Capture the cell that displays the provided text and extract its [X, Y] central coordinate. 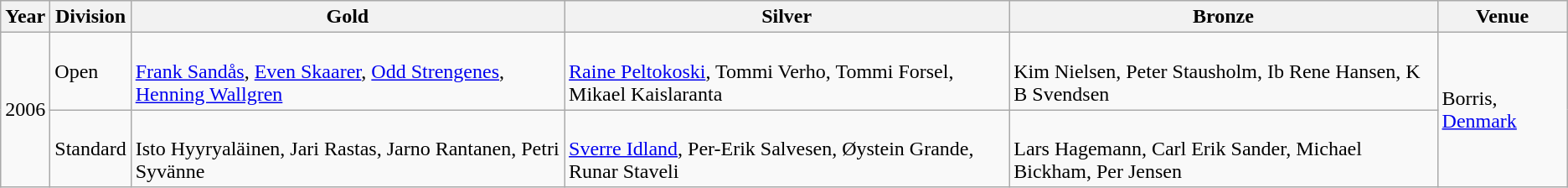
Isto Hyyryaläinen, Jari Rastas, Jarno Rantanen, Petri Syvänne [347, 149]
Bronze [1223, 17]
Year [25, 17]
Frank Sandås, Even Skaarer, Odd Strengenes, Henning Wallgren [347, 71]
Open [90, 71]
Silver [787, 17]
Standard [90, 149]
Raine Peltokoski, Tommi Verho, Tommi Forsel, Mikael Kaislaranta [787, 71]
Sverre Idland, Per-Erik Salvesen, Øystein Grande, Runar Staveli [787, 149]
Gold [347, 17]
2006 [25, 110]
Venue [1503, 17]
Borris, Denmark [1503, 110]
Division [90, 17]
Kim Nielsen, Peter Stausholm, Ib Rene Hansen, K B Svendsen [1223, 71]
Lars Hagemann, Carl Erik Sander, Michael Bickham, Per Jensen [1223, 149]
